Locate the cell with the specified text and output its [X, Y] center coordinate. 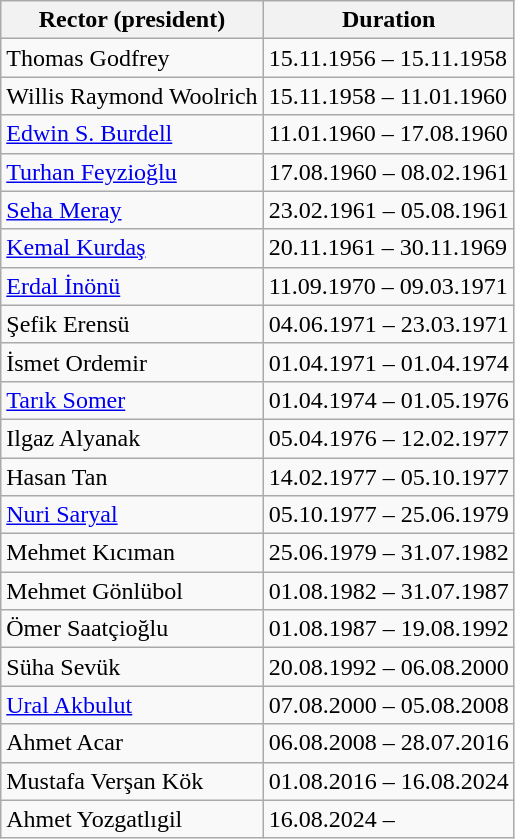
Şefik Erensü [132, 324]
14.02.1977 – 05.10.1977 [388, 477]
Mehmet Kıcıman [132, 553]
20.11.1961 – 30.11.1969 [388, 248]
Rector (president) [132, 20]
11.09.1970 – 09.03.1971 [388, 286]
Kemal Kurdaş [132, 248]
Duration [388, 20]
01.04.1971 – 01.04.1974 [388, 362]
Tarık Somer [132, 400]
Mehmet Gönlübol [132, 591]
20.08.1992 – 06.08.2000 [388, 667]
Nuri Saryal [132, 515]
25.06.1979 – 31.07.1982 [388, 553]
04.06.1971 – 23.03.1971 [388, 324]
Ahmet Acar [132, 743]
23.02.1961 – 05.08.1961 [388, 210]
Ömer Saatçioğlu [132, 629]
Ural Akbulut [132, 705]
15.11.1958 – 11.01.1960 [388, 96]
Süha Sevük [132, 667]
01.08.1987 – 19.08.1992 [388, 629]
16.08.2024 – [388, 819]
01.08.2016 – 16.08.2024 [388, 781]
15.11.1956 – 15.11.1958 [388, 58]
07.08.2000 – 05.08.2008 [388, 705]
01.04.1974 – 01.05.1976 [388, 400]
Mustafa Verşan Kök [132, 781]
İsmet Ordemir [132, 362]
Ilgaz Alyanak [132, 438]
Turhan Feyzioğlu [132, 172]
05.10.1977 – 25.06.1979 [388, 515]
Erdal İnönü [132, 286]
Hasan Tan [132, 477]
06.08.2008 – 28.07.2016 [388, 743]
Seha Meray [132, 210]
Willis Raymond Woolrich [132, 96]
Thomas Godfrey [132, 58]
17.08.1960 – 08.02.1961 [388, 172]
05.04.1976 – 12.02.1977 [388, 438]
Edwin S. Burdell [132, 134]
01.08.1982 – 31.07.1987 [388, 591]
Ahmet Yozgatlıgil [132, 819]
11.01.1960 – 17.08.1960 [388, 134]
